Pinpoint the cell where the given text exists, returning its (X, Y) midpoint coordinate. 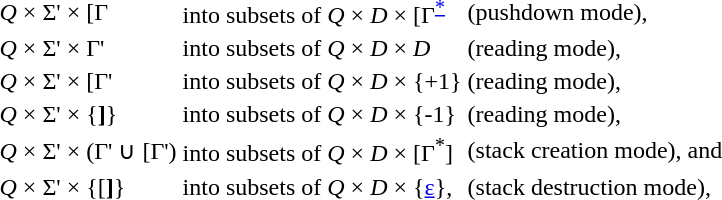
into subsets of Q × D × {+1} (322, 81)
into subsets of Q × D × {-1} (322, 114)
into subsets of Q × D × [Γ*] (322, 150)
into subsets of Q × D × D (322, 48)
